Extract the (X, Y) coordinate from the center of the cell holding the provided text.  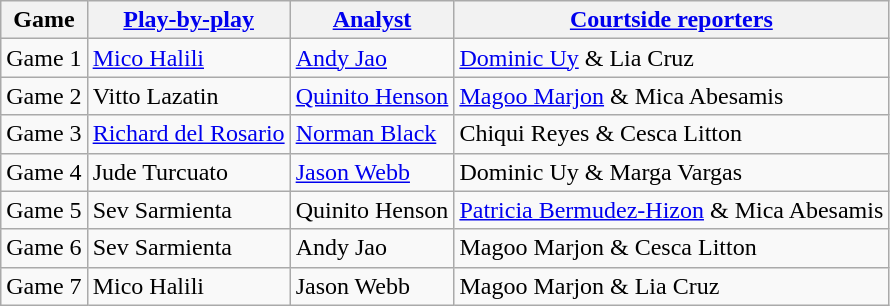
Norman Black (372, 134)
Courtside reporters (672, 20)
Game 7 (44, 286)
Play-by-play (188, 20)
Game 1 (44, 58)
Jude Turcuato (188, 172)
Game 2 (44, 96)
Game 6 (44, 248)
Vitto Lazatin (188, 96)
Chiqui Reyes & Cesca Litton (672, 134)
Patricia Bermudez-Hizon & Mica Abesamis (672, 210)
Game 4 (44, 172)
Magoo Marjon & Cesca Litton (672, 248)
Game (44, 20)
Game 3 (44, 134)
Magoo Marjon & Lia Cruz (672, 286)
Analyst (372, 20)
Dominic Uy & Lia Cruz (672, 58)
Game 5 (44, 210)
Richard del Rosario (188, 134)
Magoo Marjon & Mica Abesamis (672, 96)
Dominic Uy & Marga Vargas (672, 172)
